Extract the [x, y] coordinate from the center of the cell holding the provided text.  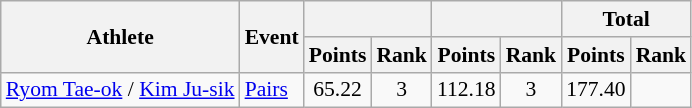
177.40 [596, 90]
Pairs [272, 90]
Ryom Tae-ok / Kim Ju-sik [120, 90]
65.22 [338, 90]
Event [272, 36]
Athlete [120, 36]
112.18 [466, 90]
Total [626, 19]
